Scan for the cell matching the given text and deliver its (x, y) coordinate at center. 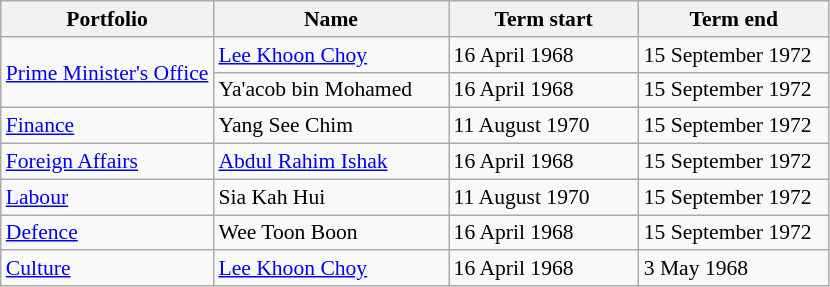
Ya'acob bin Mohamed (330, 90)
Labour (108, 197)
Term start (544, 19)
Name (330, 19)
Culture (108, 269)
Wee Toon Boon (330, 233)
Finance (108, 126)
Term end (734, 19)
Foreign Affairs (108, 162)
Yang See Chim (330, 126)
Portfolio (108, 19)
Sia Kah Hui (330, 197)
Prime Minister's Office (108, 72)
Abdul Rahim Ishak (330, 162)
3 May 1968 (734, 269)
Defence (108, 233)
